Extract the [x, y] coordinate from the center of the cell holding the provided text.  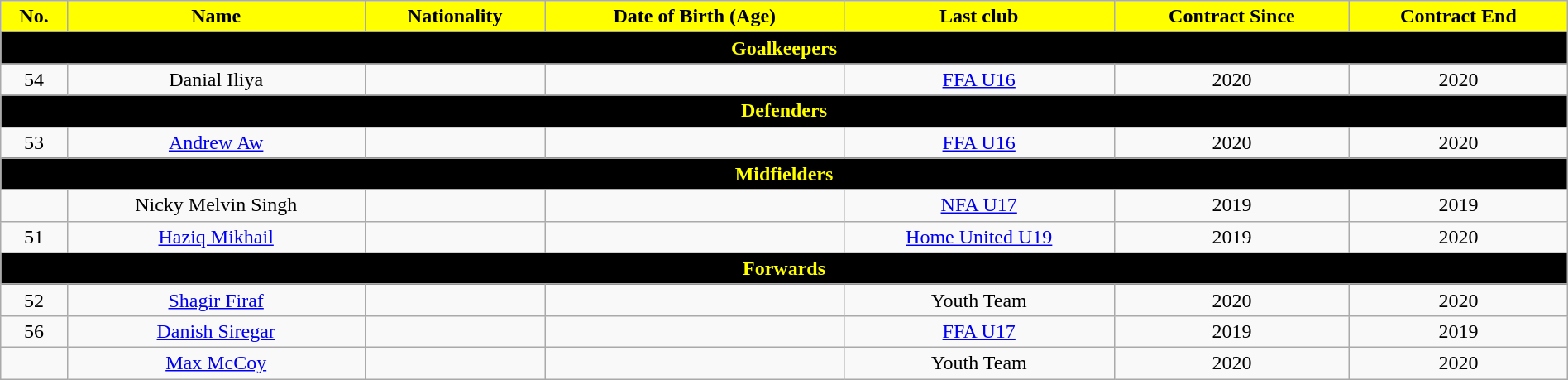
Andrew Aw [216, 142]
51 [35, 237]
No. [35, 17]
FFA U17 [979, 331]
Max McCoy [216, 363]
Contract End [1459, 17]
52 [35, 300]
Contract Since [1231, 17]
Name [216, 17]
54 [35, 79]
Nationality [455, 17]
Midfielders [784, 174]
Date of Birth (Age) [695, 17]
56 [35, 331]
Forwards [784, 268]
53 [35, 142]
Shagir Firaf [216, 300]
Danial Iliya [216, 79]
Goalkeepers [784, 48]
Last club [979, 17]
Haziq Mikhail [216, 237]
Defenders [784, 111]
Nicky Melvin Singh [216, 205]
NFA U17 [979, 205]
Danish Siregar [216, 331]
Home United U19 [979, 237]
